Return [x, y] of the center of cell containing provided text 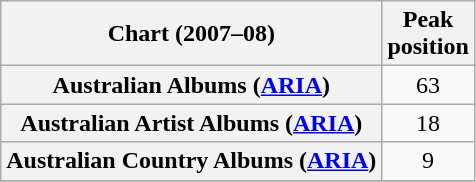
63 [428, 85]
Australian Country Albums (ARIA) [192, 161]
Australian Albums (ARIA) [192, 85]
Australian Artist Albums (ARIA) [192, 123]
9 [428, 161]
Peakposition [428, 34]
18 [428, 123]
Chart (2007–08) [192, 34]
